Return [X, Y] of the center of cell containing provided text 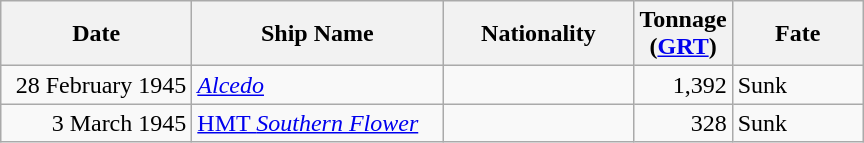
Fate [798, 34]
Ship Name [318, 34]
Date [96, 34]
Nationality [538, 34]
HMT Southern Flower [318, 123]
Alcedo [318, 85]
28 February 1945 [96, 85]
Tonnage (GRT) [683, 34]
3 March 1945 [96, 123]
1,392 [683, 85]
328 [683, 123]
